Scan for the cell matching the given text and deliver its [x, y] coordinate at center. 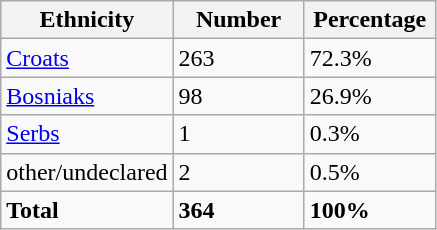
72.3% [370, 58]
0.5% [370, 172]
other/undeclared [87, 172]
1 [238, 134]
0.3% [370, 134]
98 [238, 96]
Bosniaks [87, 96]
263 [238, 58]
Croats [87, 58]
Serbs [87, 134]
364 [238, 210]
Number [238, 20]
2 [238, 172]
Percentage [370, 20]
Total [87, 210]
Ethnicity [87, 20]
26.9% [370, 96]
100% [370, 210]
